Return the (X, Y) coordinate for the center point of the cell that contains the specified text.  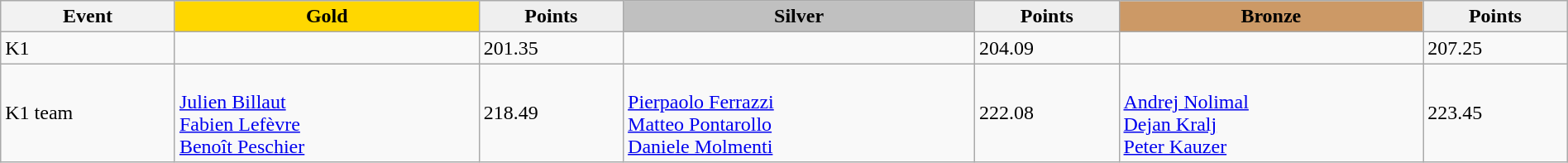
K1 team (88, 113)
223.45 (1495, 113)
207.25 (1495, 48)
K1 (88, 48)
201.35 (551, 48)
Event (88, 17)
222.08 (1047, 113)
Pierpaolo FerrazziMatteo PontarolloDaniele Molmenti (799, 113)
Bronze (1271, 17)
Gold (327, 17)
Andrej NolimalDejan KraljPeter Kauzer (1271, 113)
218.49 (551, 113)
Julien BillautFabien LefèvreBenoît Peschier (327, 113)
Silver (799, 17)
204.09 (1047, 48)
